Return the [X, Y] coordinate for the center point of the cell that contains the specified text.  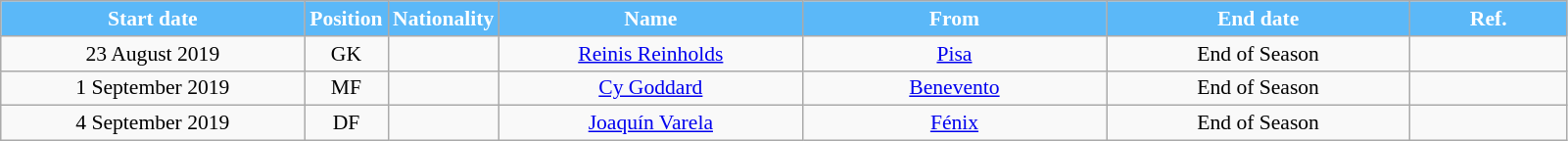
DF [347, 123]
Nationality [443, 19]
Reinis Reinholds [650, 54]
Position [347, 19]
1 September 2019 [153, 88]
Pisa [954, 54]
Ref. [1489, 19]
Cy Goddard [650, 88]
Name [650, 19]
End date [1259, 19]
4 September 2019 [153, 123]
Benevento [954, 88]
Joaquín Varela [650, 123]
Fénix [954, 123]
23 August 2019 [153, 54]
Start date [153, 19]
From [954, 19]
GK [347, 54]
MF [347, 88]
